Pinpoint the cell where the given text exists, returning its (X, Y) midpoint coordinate. 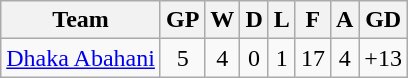
17 (312, 58)
GD (384, 20)
GP (182, 20)
A (344, 20)
W (222, 20)
+13 (384, 58)
Dhaka Abahani (81, 58)
Team (81, 20)
F (312, 20)
L (282, 20)
D (254, 20)
1 (282, 58)
0 (254, 58)
5 (182, 58)
